Identify which cell holds the provided text, then report its [x, y] central coordinate. 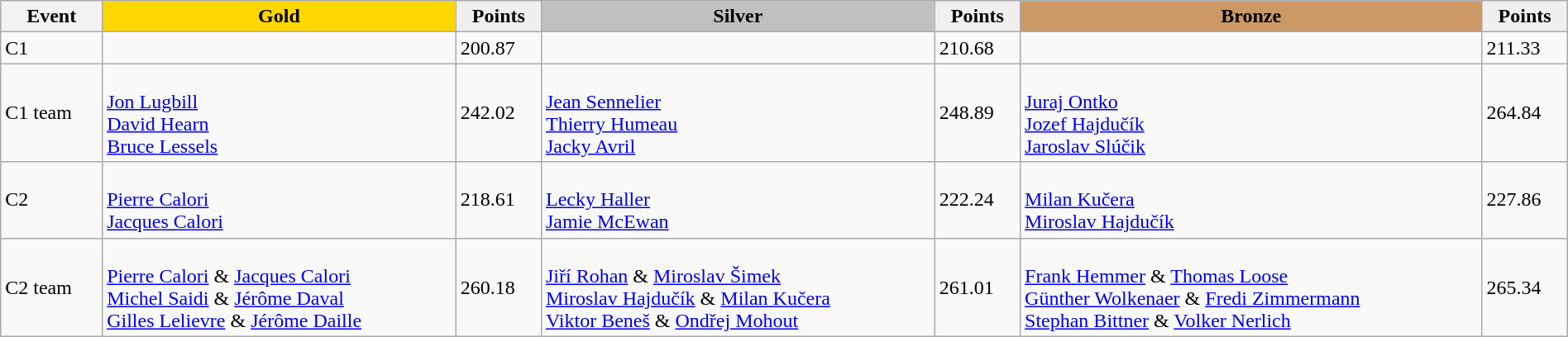
200.87 [498, 48]
265.34 [1525, 287]
Pierre CaloriJacques Calori [280, 200]
Event [51, 17]
248.89 [978, 112]
Milan KučeraMiroslav Hajdučík [1251, 200]
Juraj OntkoJozef HajdučíkJaroslav Slúčik [1251, 112]
C1 team [51, 112]
210.68 [978, 48]
Lecky HallerJamie McEwan [738, 200]
Jean SennelierThierry HumeauJacky Avril [738, 112]
211.33 [1525, 48]
222.24 [978, 200]
264.84 [1525, 112]
Frank Hemmer & Thomas LooseGünther Wolkenaer & Fredi ZimmermannStephan Bittner & Volker Nerlich [1251, 287]
Gold [280, 17]
260.18 [498, 287]
Jon LugbillDavid HearnBruce Lessels [280, 112]
Jiří Rohan & Miroslav ŠimekMiroslav Hajdučík & Milan KučeraViktor Beneš & Ondřej Mohout [738, 287]
227.86 [1525, 200]
C2 team [51, 287]
242.02 [498, 112]
Bronze [1251, 17]
Pierre Calori & Jacques CaloriMichel Saidi & Jérôme DavalGilles Lelievre & Jérôme Daille [280, 287]
Silver [738, 17]
C2 [51, 200]
261.01 [978, 287]
218.61 [498, 200]
C1 [51, 48]
